Determine the (X, Y) coordinate at the center of the cell enclosing the given text.  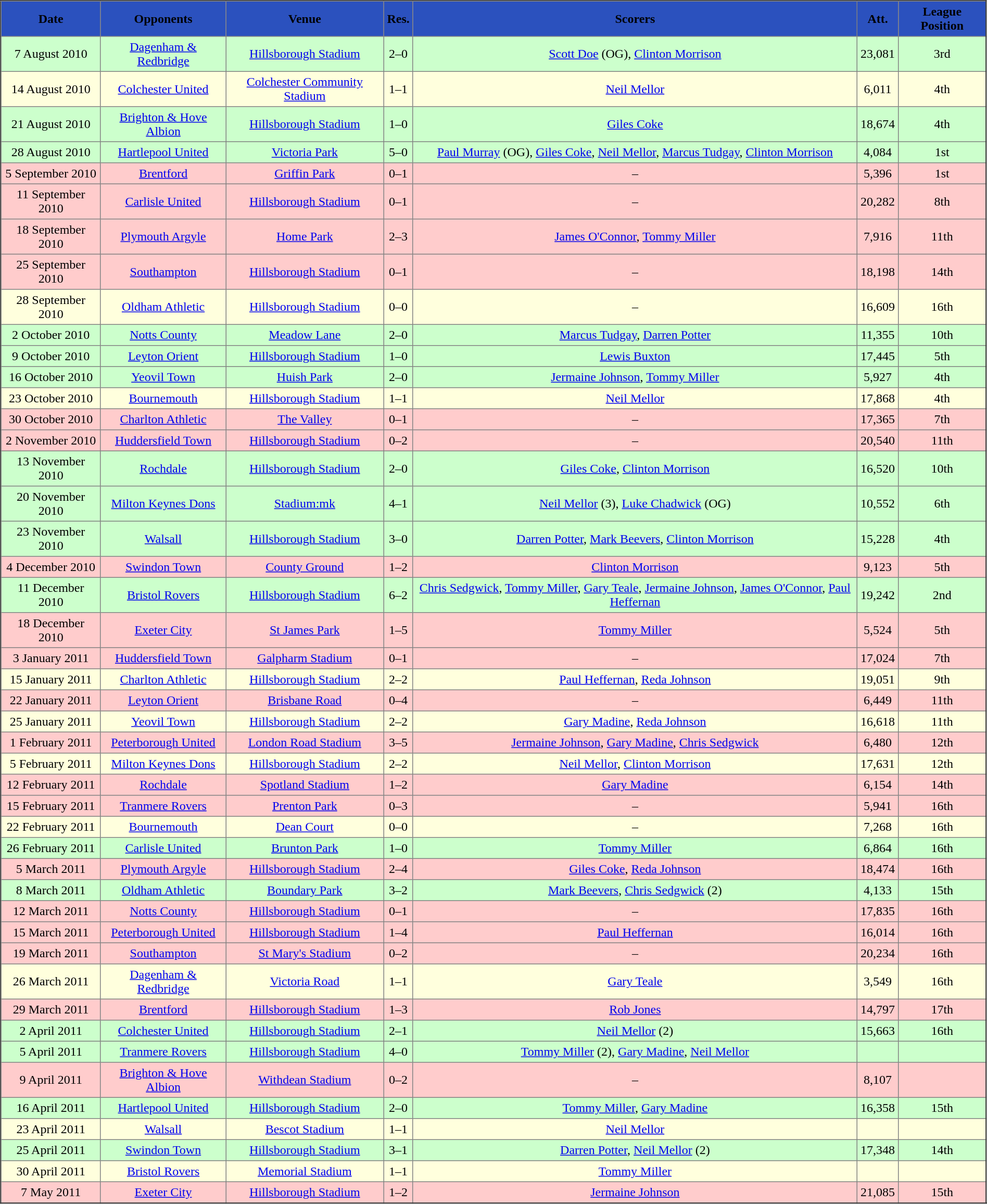
5–0 (399, 152)
13 November 2010 (51, 468)
Paul Heffernan (635, 932)
Boundary Park (305, 890)
Victoria Park (305, 152)
5,396 (878, 173)
4 December 2010 (51, 567)
21,085 (878, 1192)
Lewis Buxton (635, 356)
5,927 (878, 377)
19,242 (878, 595)
Jermaine Johnson, Tommy Miller (635, 377)
Paul Murray (OG), Giles Coke, Neil Mellor, Marcus Tudgay, Clinton Morrison (635, 152)
Prenton Park (305, 806)
Att. (878, 19)
18,674 (878, 124)
6,154 (878, 784)
10,552 (878, 504)
5 April 2011 (51, 1051)
Gary Teale (635, 982)
29 March 2011 (51, 1009)
18 December 2010 (51, 630)
Colchester Community Stadium (305, 89)
Giles Coke (635, 124)
Dean Court (305, 827)
County Ground (305, 567)
15,663 (878, 1031)
Jermaine Johnson (635, 1192)
15 January 2011 (51, 679)
5 September 2010 (51, 173)
17,445 (878, 356)
20,540 (878, 440)
Darren Potter, Mark Beevers, Clinton Morrison (635, 539)
Chris Sedgwick, Tommy Miller, Gary Teale, Jermaine Johnson, James O'Connor, Paul Heffernan (635, 595)
Huish Park (305, 377)
12 February 2011 (51, 784)
The Valley (305, 419)
7,916 (878, 237)
Marcus Tudgay, Darren Potter (635, 335)
James O'Connor, Tommy Miller (635, 237)
6,011 (878, 89)
2nd (942, 595)
4,084 (878, 152)
17th (942, 1009)
Paul Heffernan, Reda Johnson (635, 679)
11 December 2010 (51, 595)
9,123 (878, 567)
Rob Jones (635, 1009)
16,358 (878, 1108)
Withdean Stadium (305, 1080)
15 March 2011 (51, 932)
3rd (942, 54)
Galpharm Stadium (305, 658)
23 April 2011 (51, 1129)
2–3 (399, 237)
Darren Potter, Neil Mellor (2) (635, 1150)
Tommy Miller, Gary Madine (635, 1108)
12 March 2011 (51, 911)
3–0 (399, 539)
30 April 2011 (51, 1171)
Griffin Park (305, 173)
23 November 2010 (51, 539)
14 August 2010 (51, 89)
1–4 (399, 932)
8 March 2011 (51, 890)
17,868 (878, 398)
0–4 (399, 700)
19,051 (878, 679)
16,618 (878, 721)
7,268 (878, 827)
Opponents (163, 19)
Memorial Stadium (305, 1171)
Clinton Morrison (635, 567)
16 October 2010 (51, 377)
18,198 (878, 272)
0–3 (399, 806)
Neil Mellor (2) (635, 1031)
6,864 (878, 848)
6–2 (399, 595)
Brunton Park (305, 848)
Victoria Road (305, 982)
Res. (399, 19)
Neil Mellor (3), Luke Chadwick (OG) (635, 504)
Scorers (635, 19)
5 March 2011 (51, 869)
6,449 (878, 700)
Home Park (305, 237)
9 April 2011 (51, 1080)
8,107 (878, 1080)
20,234 (878, 953)
17,631 (878, 764)
21 August 2010 (51, 124)
Venue (305, 19)
Stadium:mk (305, 504)
17,365 (878, 419)
Mark Beevers, Chris Sedgwick (2) (635, 890)
9 October 2010 (51, 356)
Giles Coke, Reda Johnson (635, 869)
30 October 2010 (51, 419)
Scott Doe (OG), Clinton Morrison (635, 54)
5,524 (878, 630)
23,081 (878, 54)
1–5 (399, 630)
3 January 2011 (51, 658)
Meadow Lane (305, 335)
Date (51, 19)
26 February 2011 (51, 848)
14,797 (878, 1009)
Gary Madine, Reda Johnson (635, 721)
17,348 (878, 1150)
Spotland Stadium (305, 784)
16,014 (878, 932)
26 March 2011 (51, 982)
28 August 2010 (51, 152)
Brisbane Road (305, 700)
23 October 2010 (51, 398)
22 February 2011 (51, 827)
3–2 (399, 890)
6,480 (878, 742)
17,835 (878, 911)
18 September 2010 (51, 237)
7 May 2011 (51, 1192)
4–0 (399, 1051)
9th (942, 679)
7 August 2010 (51, 54)
London Road Stadium (305, 742)
28 September 2010 (51, 307)
Gary Madine (635, 784)
25 September 2010 (51, 272)
25 April 2011 (51, 1150)
2 November 2010 (51, 440)
18,474 (878, 869)
19 March 2011 (51, 953)
3–5 (399, 742)
Giles Coke, Clinton Morrison (635, 468)
St Mary's Stadium (305, 953)
11,355 (878, 335)
Tommy Miller (2), Gary Madine, Neil Mellor (635, 1051)
3,549 (878, 982)
25 January 2011 (51, 721)
16,520 (878, 468)
5,941 (878, 806)
2–4 (399, 869)
22 January 2011 (51, 700)
2 April 2011 (51, 1031)
2–1 (399, 1031)
League Position (942, 19)
20,282 (878, 201)
11 September 2010 (51, 201)
1 February 2011 (51, 742)
8th (942, 201)
16,609 (878, 307)
4,133 (878, 890)
6th (942, 504)
1–3 (399, 1009)
Neil Mellor, Clinton Morrison (635, 764)
15 February 2011 (51, 806)
20 November 2010 (51, 504)
Jermaine Johnson, Gary Madine, Chris Sedgwick (635, 742)
St James Park (305, 630)
Bescot Stadium (305, 1129)
4–1 (399, 504)
2 October 2010 (51, 335)
15,228 (878, 539)
3–1 (399, 1150)
5 February 2011 (51, 764)
16 April 2011 (51, 1108)
17,024 (878, 658)
